Scan for the cell matching the given text and deliver its (X, Y) coordinate at center. 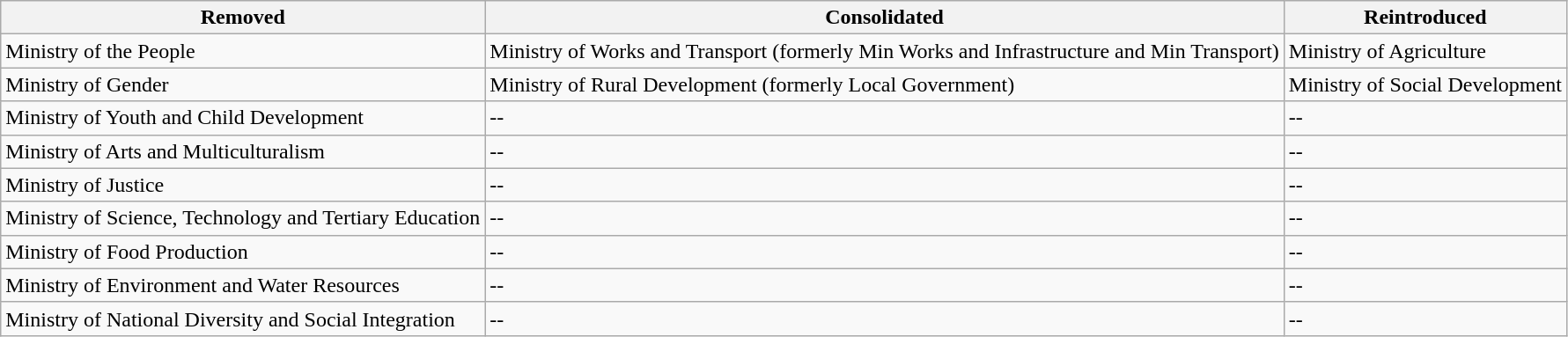
Ministry of Works and Transport (formerly Min Works and Infrastructure and Min Transport) (885, 51)
Ministry of National Diversity and Social Integration (243, 319)
Removed (243, 18)
Consolidated (885, 18)
Ministry of Arts and Multiculturalism (243, 151)
Ministry of Environment and Water Resources (243, 285)
Ministry of Science, Technology and Tertiary Education (243, 218)
Ministry of Gender (243, 84)
Ministry of Social Development (1424, 84)
Ministry of Rural Development (formerly Local Government) (885, 84)
Ministry of Youth and Child Development (243, 118)
Ministry of Agriculture (1424, 51)
Ministry of Justice (243, 185)
Ministry of the People (243, 51)
Ministry of Food Production (243, 252)
Reintroduced (1424, 18)
